Identify which cell holds the provided text, then report its [X, Y] central coordinate. 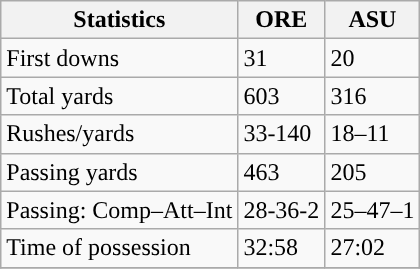
25–47–1 [372, 210]
Time of possession [120, 248]
32:58 [282, 248]
603 [282, 96]
20 [372, 58]
First downs [120, 58]
316 [372, 96]
18–11 [372, 134]
31 [282, 58]
Passing: Comp–Att–Int [120, 210]
Rushes/yards [120, 134]
28-36-2 [282, 210]
ORE [282, 20]
Statistics [120, 20]
463 [282, 172]
205 [372, 172]
27:02 [372, 248]
Passing yards [120, 172]
Total yards [120, 96]
33-140 [282, 134]
ASU [372, 20]
